From the cell containing the given text, extract its center point as [X, Y] coordinate. 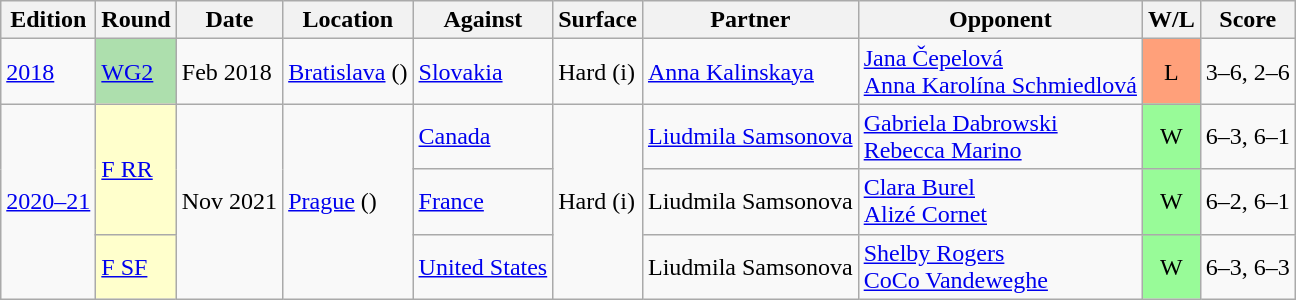
United States [483, 266]
Round [136, 20]
Canada [483, 136]
Shelby Rogers CoCo Vandeweghe [1000, 266]
Gabriela Dabrowski Rebecca Marino [1000, 136]
Clara Burel Alizé Cornet [1000, 202]
3–6, 2–6 [1248, 72]
Prague () [348, 202]
Score [1248, 20]
Feb 2018 [229, 72]
Jana Čepelová Anna Karolína Schmiedlová [1000, 72]
Nov 2021 [229, 202]
F RR [136, 169]
France [483, 202]
Surface [598, 20]
2020–21 [48, 202]
Date [229, 20]
6–2, 6–1 [1248, 202]
L [1171, 72]
2018 [48, 72]
F SF [136, 266]
Location [348, 20]
Anna Kalinskaya [750, 72]
Opponent [1000, 20]
Edition [48, 20]
6–3, 6–3 [1248, 266]
Slovakia [483, 72]
W/L [1171, 20]
WG2 [136, 72]
6–3, 6–1 [1248, 136]
Against [483, 20]
Partner [750, 20]
Bratislava () [348, 72]
